Extract the (X, Y) coordinate from the center of the cell holding the provided text.  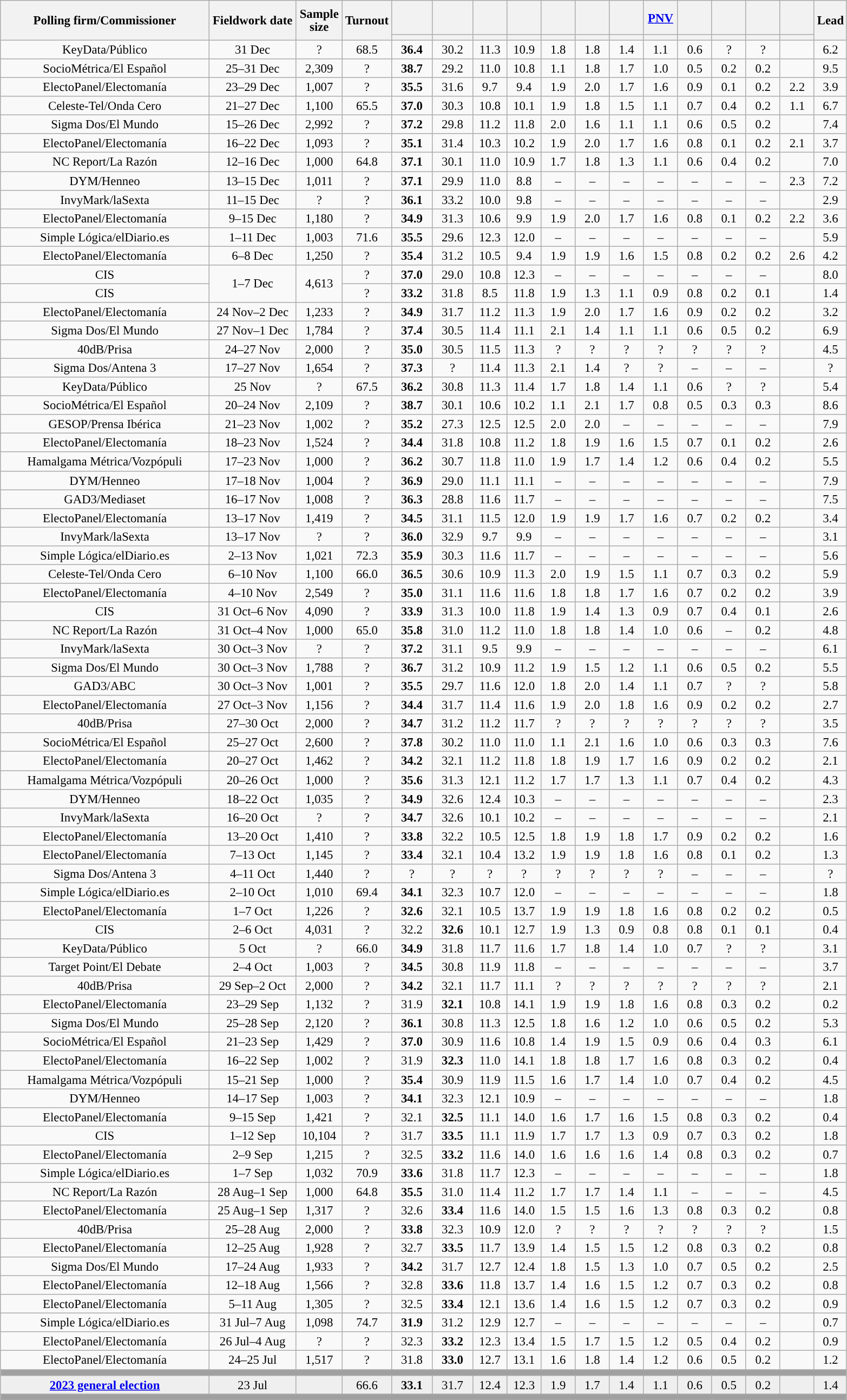
1,010 (319, 892)
6–10 Nov (252, 574)
7.0 (830, 162)
13.2 (524, 855)
2,549 (319, 593)
4.2 (830, 255)
2,992 (319, 124)
2.7 (830, 705)
65.0 (367, 630)
1,226 (319, 911)
16–22 Dec (252, 144)
23–29 Sep (252, 1004)
20–27 Oct (252, 761)
23–29 Dec (252, 88)
2–6 Oct (252, 930)
33.1 (411, 1384)
7.2 (830, 181)
2,309 (319, 68)
4,090 (319, 612)
Lead (830, 21)
10.7 (490, 892)
7–13 Oct (252, 855)
31 Oct–6 Nov (252, 612)
36.7 (411, 668)
3.4 (830, 517)
13–20 Oct (252, 836)
6.2 (830, 50)
3.5 (830, 724)
31 Jul–7 Aug (252, 1323)
18–22 Oct (252, 799)
17–24 Aug (252, 1266)
25–27 Oct (252, 742)
5.3 (830, 1023)
1,250 (319, 255)
29.8 (452, 124)
31.6 (452, 88)
1,317 (319, 1210)
4,613 (319, 284)
18–23 Nov (252, 443)
27.3 (452, 424)
1,421 (319, 1117)
36.0 (411, 537)
36.4 (411, 50)
1,035 (319, 799)
31.4 (452, 144)
14–17 Sep (252, 1099)
35.6 (411, 780)
1,517 (319, 1360)
6.7 (830, 106)
28 Aug–1 Sep (252, 1192)
25–28 Aug (252, 1230)
24 Nov–2 Dec (252, 312)
10,104 (319, 1135)
9–15 Dec (252, 219)
GESOP/Prensa Ibérica (105, 424)
17–27 Nov (252, 368)
Turnout (367, 21)
1,462 (319, 761)
GAD3/ABC (105, 686)
Fieldwork date (252, 21)
1,440 (319, 873)
13–15 Dec (252, 181)
25 Aug–1 Sep (252, 1210)
27 Oct–3 Nov (252, 705)
1,419 (319, 517)
1,410 (319, 836)
8.5 (490, 293)
21–23 Nov (252, 424)
23 Jul (252, 1384)
Target Point/El Debate (105, 968)
26 Jul–4 Aug (252, 1342)
36.9 (411, 481)
21–23 Sep (252, 1042)
17–23 Nov (252, 462)
5.6 (830, 555)
1,305 (319, 1304)
1,180 (319, 219)
33.0 (452, 1360)
1–12 Sep (252, 1135)
1,001 (319, 686)
65.5 (367, 106)
9.8 (524, 199)
12–25 Aug (252, 1248)
1,933 (319, 1266)
GAD3/Mediaset (105, 499)
5 Oct (252, 948)
6–8 Dec (252, 255)
1,007 (319, 88)
1–7 Sep (252, 1173)
8.6 (830, 406)
24–27 Nov (252, 350)
24–25 Jul (252, 1360)
2–9 Sep (252, 1155)
37.3 (411, 368)
28.8 (452, 499)
25–28 Sep (252, 1023)
2–4 Oct (252, 968)
4–11 Oct (252, 873)
10.4 (490, 855)
1,788 (319, 668)
1,928 (319, 1248)
71.6 (367, 237)
29.7 (452, 686)
1,021 (319, 555)
25–31 Dec (252, 68)
72.3 (367, 555)
16–22 Sep (252, 1061)
74.7 (367, 1323)
68.5 (367, 50)
1,654 (319, 368)
29 Sep–2 Oct (252, 986)
2,120 (319, 1023)
5.8 (830, 686)
6.9 (830, 330)
37.8 (411, 742)
69.4 (367, 892)
12–18 Aug (252, 1286)
7.6 (830, 742)
12.9 (490, 1323)
2,109 (319, 406)
25 Nov (252, 386)
12–16 Dec (252, 162)
2,600 (319, 742)
13.6 (524, 1304)
1,233 (319, 312)
8.8 (524, 181)
1–7 Dec (252, 284)
4.8 (830, 630)
1,093 (319, 144)
37.4 (411, 330)
35.1 (411, 144)
35.9 (411, 555)
31 Dec (252, 50)
1–7 Oct (252, 911)
30.7 (452, 462)
1,004 (319, 481)
29.2 (452, 68)
1,429 (319, 1042)
1,524 (319, 443)
1,566 (319, 1286)
13.9 (524, 1248)
30.6 (452, 574)
7.5 (830, 499)
11–15 Dec (252, 199)
5.4 (830, 386)
29.9 (452, 181)
1,008 (319, 499)
29.6 (452, 237)
8.0 (830, 275)
35.2 (411, 424)
13.4 (524, 1342)
1,032 (319, 1173)
9–15 Sep (252, 1117)
21–27 Dec (252, 106)
3.2 (830, 312)
70.9 (367, 1173)
15–26 Dec (252, 124)
3.6 (830, 219)
1,784 (319, 330)
2023 general election (105, 1384)
1,145 (319, 855)
1,215 (319, 1155)
67.5 (367, 386)
1,098 (319, 1323)
5–11 Aug (252, 1304)
1,132 (319, 1004)
1,156 (319, 705)
4–10 Nov (252, 593)
35.8 (411, 630)
13.1 (524, 1360)
27–30 Oct (252, 724)
66.6 (367, 1384)
Polling firm/Commissioner (105, 21)
33.9 (411, 612)
36.5 (411, 574)
2–10 Oct (252, 892)
Sample size (319, 21)
32.9 (452, 537)
32.7 (411, 1248)
20–26 Oct (252, 780)
4.3 (830, 780)
PNV (660, 17)
36.3 (411, 499)
15–21 Sep (252, 1079)
2–13 Nov (252, 555)
1,011 (319, 181)
17–18 Nov (252, 481)
20–24 Nov (252, 406)
2.5 (830, 1266)
31 Oct–4 Nov (252, 630)
4,031 (319, 930)
16–17 Nov (252, 499)
1–11 Dec (252, 237)
2.9 (830, 199)
32.8 (411, 1286)
27 Nov–1 Dec (252, 330)
7.4 (830, 124)
16–20 Oct (252, 817)
